Identify which cell holds the provided text, then report its [X, Y] central coordinate. 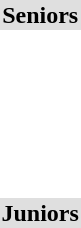
Seniors [40, 15]
Juniors [40, 213]
